Extract the [X, Y] coordinate from the center of the cell holding the provided text.  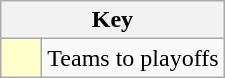
Key [112, 20]
Teams to playoffs [133, 58]
